Return the (x, y) coordinate for the center point of the cell that contains the specified text.  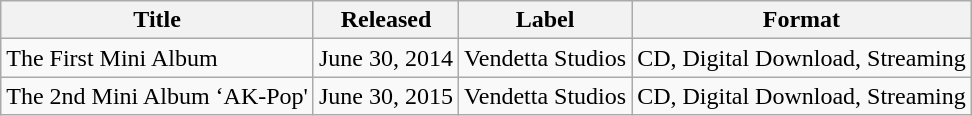
The 2nd Mini Album ‘AK-Pop' (158, 96)
June 30, 2015 (386, 96)
Format (802, 20)
Title (158, 20)
Released (386, 20)
Label (546, 20)
The First Mini Album (158, 58)
June 30, 2014 (386, 58)
